Return the (X, Y) coordinate for the center point of the cell that contains the specified text.  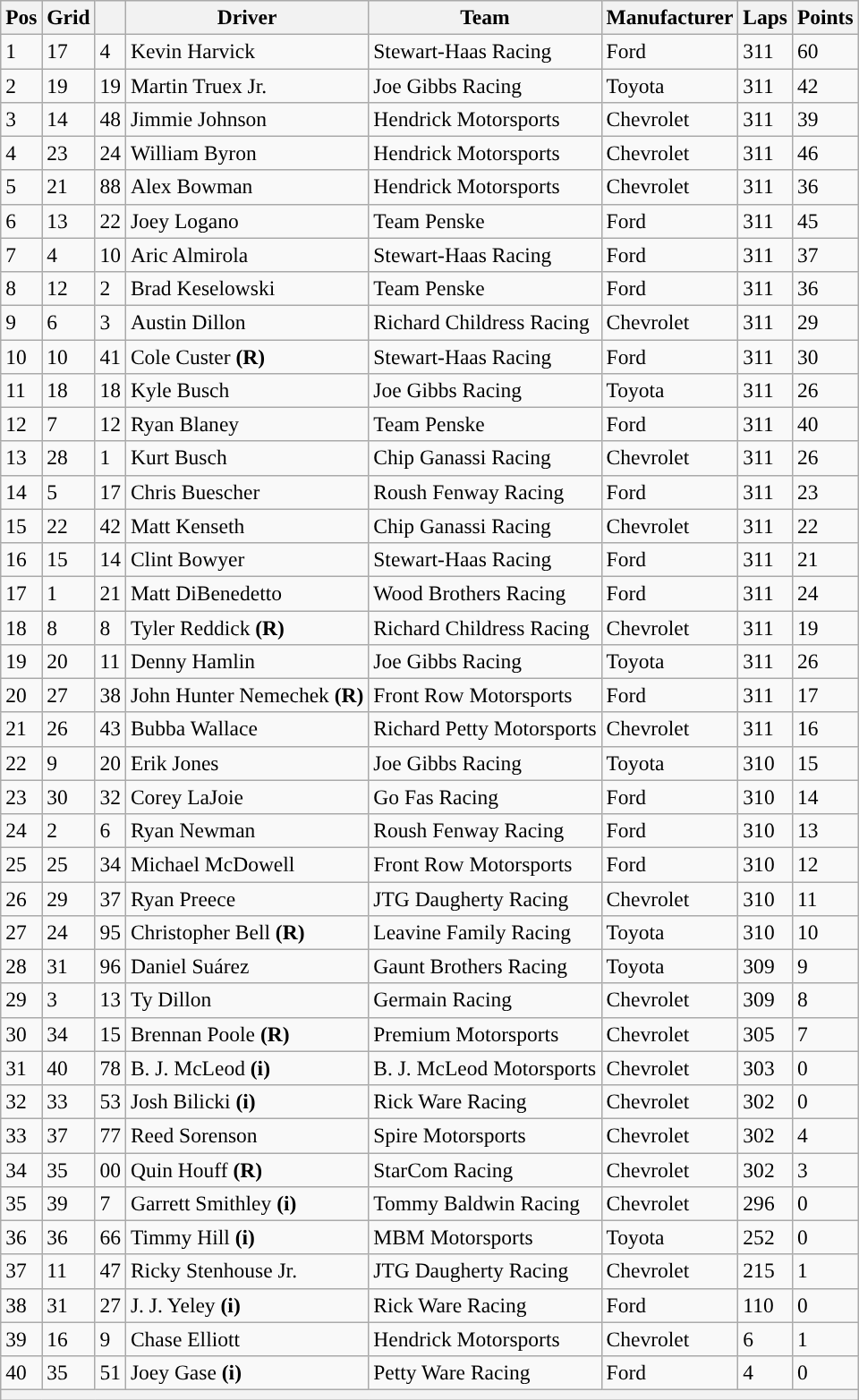
John Hunter Nemechek (R) (247, 695)
Ty Dillon (247, 1000)
Chase Elliott (247, 1339)
95 (110, 932)
Martin Truex Jr. (247, 85)
Tyler Reddick (R) (247, 627)
Michael McDowell (247, 864)
B. J. McLeod (i) (247, 1068)
Spire Motorsports (485, 1135)
Driver (247, 17)
Aric Almirola (247, 255)
J. J. Yeley (i) (247, 1305)
53 (110, 1101)
Ricky Stenhouse Jr. (247, 1271)
Grid (68, 17)
00 (110, 1169)
Josh Bilicki (i) (247, 1101)
Joey Logano (247, 221)
Points (825, 17)
Alex Bowman (247, 187)
Clint Bowyer (247, 559)
Kevin Harvick (247, 51)
Germain Racing (485, 1000)
96 (110, 966)
Manufacturer (669, 17)
252 (766, 1237)
Gaunt Brothers Racing (485, 966)
Quin Houff (R) (247, 1169)
78 (110, 1068)
Premium Motorsports (485, 1034)
Go Fas Racing (485, 797)
47 (110, 1271)
Petty Ware Racing (485, 1372)
60 (825, 51)
46 (825, 153)
41 (110, 356)
William Byron (247, 153)
296 (766, 1203)
Richard Petty Motorsports (485, 729)
StarCom Racing (485, 1169)
Kurt Busch (247, 458)
MBM Motorsports (485, 1237)
Kyle Busch (247, 390)
Daniel Suárez (247, 966)
Austin Dillon (247, 322)
Christopher Bell (R) (247, 932)
77 (110, 1135)
Garrett Smithley (i) (247, 1203)
Brennan Poole (R) (247, 1034)
Tommy Baldwin Racing (485, 1203)
Ryan Blaney (247, 424)
Timmy Hill (i) (247, 1237)
Jimmie Johnson (247, 119)
305 (766, 1034)
51 (110, 1372)
Reed Sorenson (247, 1135)
Matt DiBenedetto (247, 593)
Bubba Wallace (247, 729)
Ryan Preece (247, 898)
Team (485, 17)
215 (766, 1271)
Pos (21, 17)
43 (110, 729)
110 (766, 1305)
Joey Gase (i) (247, 1372)
B. J. McLeod Motorsports (485, 1068)
Wood Brothers Racing (485, 593)
Cole Custer (R) (247, 356)
45 (825, 221)
66 (110, 1237)
Ryan Newman (247, 830)
Matt Kenseth (247, 526)
Chris Buescher (247, 492)
Laps (766, 17)
Denny Hamlin (247, 661)
Erik Jones (247, 763)
Leavine Family Racing (485, 932)
303 (766, 1068)
88 (110, 187)
48 (110, 119)
Brad Keselowski (247, 288)
Corey LaJoie (247, 797)
